Locate the cell with the specified text and output its [X, Y] center coordinate. 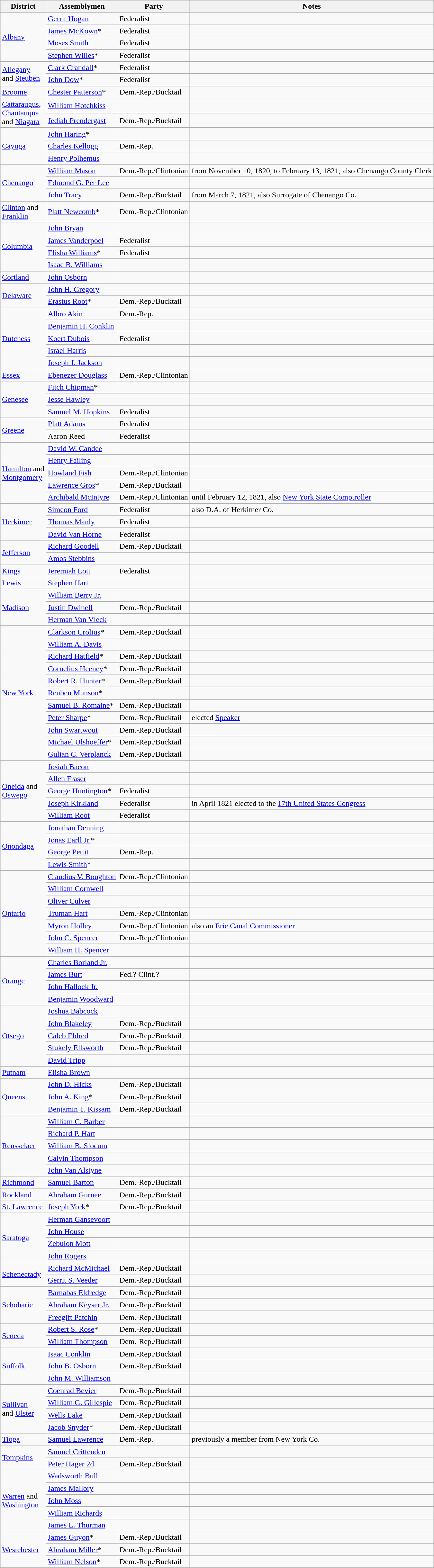
John Dow* [82, 80]
Warren and Washington [23, 1500]
John Bryan [82, 228]
James Mallory [82, 1488]
Assemblymen [82, 6]
St. Lawrence [23, 1207]
Cayuga [23, 146]
Isaac Conklin [82, 1354]
previously a member from New York Co. [312, 1439]
Richmond [23, 1183]
Oneida and Oswego [23, 791]
Notes [312, 6]
Calvin Thompson [82, 1158]
Columbia [23, 247]
John Blakeley [82, 1023]
Greene [23, 430]
Schenectady [23, 1274]
Tompkins [23, 1458]
Ontario [23, 913]
William Cornwell [82, 889]
James McKown* [82, 31]
Allegany and Steuben [23, 74]
Wadsworth Bull [82, 1476]
George Huntington* [82, 791]
also an Erie Canal Commissioner [312, 925]
Chenango [23, 183]
James Guyon* [82, 1537]
Gerrit S. Veeder [82, 1280]
Aaron Reed [82, 436]
Samuel M. Hopkins [82, 412]
Peter Hager 2d [82, 1464]
Erastus Root* [82, 302]
Edmond G. Per Lee [82, 183]
until February 12, 1821, also New York State Comptroller [312, 497]
from November 10, 1820, to February 13, 1821, also Chenango County Clerk [312, 171]
Abraham Gurnee [82, 1195]
Dutchess [23, 338]
Samuel B. Romaine* [82, 705]
Elisha Brown [82, 1072]
Orange [23, 980]
Kings [23, 571]
Rensselaer [23, 1146]
Barnabas Eldredge [82, 1293]
Henry Failing [82, 461]
Benjamin H. Conklin [82, 326]
Josiah Bacon [82, 767]
John H. Gregory [82, 289]
Putnam [23, 1072]
Herkimer [23, 522]
Reuben Munson* [82, 693]
Jonas Earll Jr.* [82, 840]
Lewis [23, 583]
Suffolk [23, 1366]
Platt Adams [82, 424]
Abraham Miller* [82, 1550]
Chester Patterson* [82, 92]
John A. King* [82, 1097]
New York [23, 693]
William Thompson [82, 1341]
Clarkson Crolius* [82, 632]
David W. Candee [82, 448]
Genesee [23, 400]
Richard McMichael [82, 1268]
Justin Dwinell [82, 608]
Zebulon Mott [82, 1244]
Howland Fish [82, 473]
William Berry Jr. [82, 595]
William C. Barber [82, 1121]
Truman Hart [82, 913]
Stephen Hart [82, 583]
John C. Spencer [82, 938]
in April 1821 elected to the 17th United States Congress [312, 803]
Hamilton and Montgomery [23, 473]
Myron Holley [82, 925]
James L. Thurman [82, 1525]
John Swartwout [82, 730]
Joseph J. Jackson [82, 363]
Westchester [23, 1549]
Richard P. Hart [82, 1133]
John Van Alstyne [82, 1170]
from March 7, 1821, also Surrogate of Chenango Co. [312, 195]
Herman Gansevoort [82, 1219]
Jediah Prendergast [82, 120]
Samuel Lawrence [82, 1439]
Cortland [23, 277]
Thomas Manly [82, 522]
District [23, 6]
James Vanderpoel [82, 240]
Charles Kellogg [82, 146]
elected Speaker [312, 717]
William Richards [82, 1513]
Richard Goodell [82, 546]
William Root [82, 816]
Jefferson [23, 552]
Stukely Ellsworth [82, 1048]
Israel Harris [82, 350]
William G. Gillespie [82, 1403]
Seneca [23, 1335]
William A. Davis [82, 644]
Cattaraugus, Chautauqua and Niagara [23, 113]
Essex [23, 375]
Robert R. Hunter* [82, 681]
Saratoga [23, 1238]
Coenrad Bevier [82, 1391]
Gulian C. Verplanck [82, 754]
Joseph York* [82, 1207]
Samuel Barton [82, 1183]
Peter Sharpe* [82, 717]
John B. Osborn [82, 1366]
Broome [23, 92]
Joshua Babcock [82, 1011]
Fitch Chipman* [82, 387]
John Hallock Jr. [82, 987]
Tioga [23, 1439]
William B. Slocum [82, 1146]
Freegift Patchin [82, 1317]
William H. Spencer [82, 950]
Amos Stebbins [82, 558]
Madison [23, 608]
David Tripp [82, 1060]
Jeremiah Lott [82, 571]
Archibald McIntyre [82, 497]
Moses Smith [82, 43]
James Burt [82, 975]
Simeon Ford [82, 509]
John Rogers [82, 1256]
Gerrit Hogan [82, 19]
Koert Dubois [82, 338]
Queens [23, 1097]
Samuel Crittenden [82, 1452]
Stephen Willes* [82, 55]
Clinton and Franklin [23, 212]
Cornelius Heeney* [82, 669]
Schoharie [23, 1305]
William Nelson* [82, 1562]
Isaac B. Williams [82, 265]
Henry Polhemus [82, 158]
Party [154, 6]
Michael Ulshoeffer* [82, 742]
John Moss [82, 1500]
Lewis Smith* [82, 864]
Albany [23, 37]
Rockland [23, 1195]
Jesse Hawley [82, 400]
also D.A. of Herkimer Co. [312, 509]
Benjamin Woodward [82, 999]
Clark Crandall* [82, 68]
Oliver Culver [82, 901]
John Haring* [82, 134]
Jonathan Denning [82, 828]
Robert S. Rose* [82, 1329]
Ebenezer Douglass [82, 375]
John Osborn [82, 277]
Richard Hatfield* [82, 656]
Herman Van Vleck [82, 620]
Delaware [23, 295]
Albro Akin [82, 314]
Otsego [23, 1036]
Jacob Snyder* [82, 1427]
Joseph Kirkland [82, 803]
Charles Borland Jr. [82, 962]
Caleb Eldred [82, 1036]
John M. Williamson [82, 1378]
Platt Newcomb* [82, 212]
William Mason [82, 171]
Benjamin T. Kissam [82, 1109]
Abraham Keyser Jr. [82, 1305]
Fed.? Clint.? [154, 975]
Wells Lake [82, 1415]
William Hotchkiss [82, 105]
Allen Fraser [82, 779]
Sullivan and Ulster [23, 1409]
John D. Hicks [82, 1085]
David Van Horne [82, 534]
Onondaga [23, 846]
Lawrence Gros* [82, 485]
John Tracy [82, 195]
Elisha Williams* [82, 253]
Claudius V. Boughton [82, 877]
George Pettit [82, 852]
John House [82, 1231]
